Output the [x, y] coordinate of the center of the cell containing the given text.  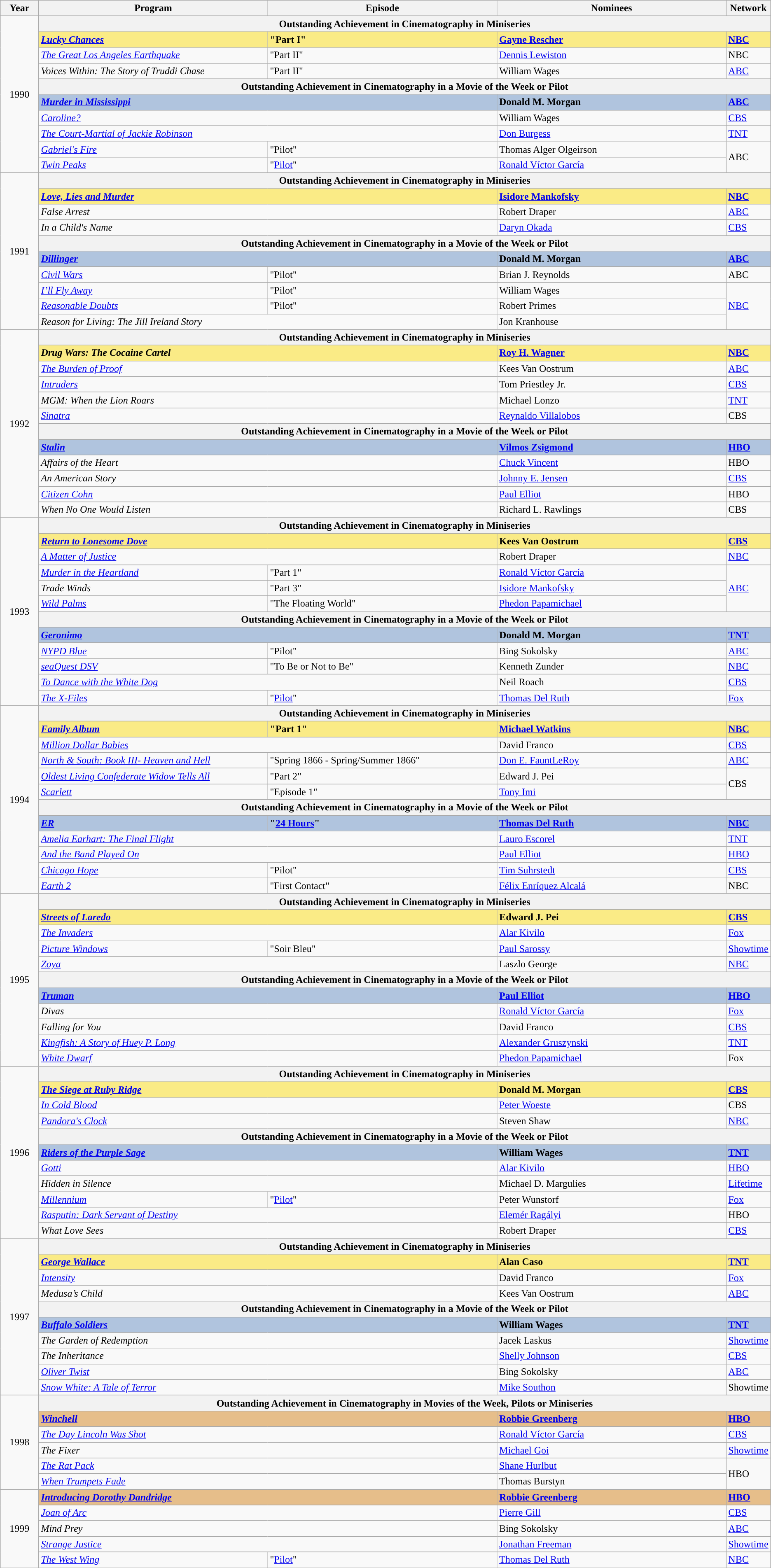
Richard L. Rawlings [612, 510]
Chuck Vincent [612, 463]
"Part I" [382, 40]
Mind Prey [268, 1528]
Love, Lies and Murder [268, 196]
Streets of Laredo [268, 917]
Million Dollar Babies [268, 745]
MGM: When the Lion Roars [268, 400]
Intruders [268, 384]
False Arrest [268, 212]
Laszlo George [612, 964]
Earth 2 [153, 886]
Don Burgess [612, 133]
Steven Shaw [612, 1121]
seaQuest DSV [153, 666]
1999 [20, 1528]
The Burden of Proof [268, 369]
Oldest Living Confederate Widow Tells All [153, 776]
"To Be or Not to Be" [382, 666]
Family Album [153, 729]
Lifetime [748, 1183]
Lucky Chances [153, 40]
Kenneth Zunder [612, 666]
To Dance with the White Dog [268, 682]
Jonathan Freeman [612, 1544]
Snow White: A Tale of Terror [268, 1387]
Thomas Alger Olgeirson [612, 149]
Truman [268, 996]
What Love Sees [268, 1231]
Reasonable Doubts [153, 306]
The Fixer [268, 1450]
Brian J. Reynolds [612, 275]
Elemér Ragályi [612, 1215]
Picture Windows [153, 948]
Divas [268, 1011]
Murder in the Heartland [153, 572]
Daryn Okada [612, 228]
1992 [20, 423]
Reynaldo Villalobos [612, 415]
"First Contact" [382, 886]
Citizen Cohn [268, 494]
And the Band Played On [268, 854]
Stalin [268, 447]
1998 [20, 1442]
NYPD Blue [153, 651]
Gotti [268, 1168]
George Wallace [268, 1262]
Dennis Lewiston [612, 55]
Nominees [612, 8]
The Court-Martial of Jackie Robinson [268, 133]
Joan of Arc [268, 1513]
1990 [20, 95]
Millennium [153, 1199]
When Trumpets Fade [268, 1482]
Return to Lonesome Dove [268, 541]
Civil Wars [153, 275]
"The Floating World" [382, 604]
"Spring 1866 - Spring/Summer 1866" [382, 761]
Jon Kranhouse [612, 322]
Tom Priestley Jr. [612, 384]
1994 [20, 800]
Winchell [268, 1419]
Tim Suhrstedt [612, 870]
Dillinger [268, 259]
North & South: Book III- Heaven and Hell [153, 761]
The Rat Pack [268, 1466]
1996 [20, 1152]
Alan Caso [612, 1262]
Caroline? [268, 118]
Medusa’s Child [268, 1293]
Episode [382, 8]
Drug Wars: The Cocaine Cartel [268, 353]
The Invaders [268, 933]
Wild Palms [153, 604]
Peter Wunstorf [612, 1199]
Vilmos Zsigmond [612, 447]
1991 [20, 251]
"Part 2" [382, 776]
The West Wing [153, 1560]
Paul Sarossy [612, 948]
Affairs of the Heart [268, 463]
ER [153, 823]
Tony Imi [612, 792]
Geronimo [268, 635]
Program [153, 8]
Buffalo Soldiers [268, 1325]
Gabriel's Fire [153, 149]
Lauro Escorel [612, 839]
When No One Would Listen [268, 510]
Strange Justice [268, 1544]
Jacek Laskus [612, 1340]
Robert Primes [612, 306]
Twin Peaks [153, 165]
Alexander Gruszynski [612, 1043]
Sinatra [268, 415]
Voices Within: The Story of Truddi Chase [153, 71]
Murder in Mississippi [268, 102]
White Dwarf [268, 1058]
Amelia Earhart: The Final Flight [268, 839]
Félix Enríquez Alcalá [612, 886]
The Inheritance [268, 1356]
"Soir Bleu" [382, 948]
Michael Watkins [612, 729]
In a Child's Name [268, 228]
Johnny E. Jensen [612, 478]
Hidden in Silence [268, 1183]
Intensity [268, 1278]
Network [748, 8]
Year [20, 8]
Michael Lonzo [612, 400]
Peter Woeste [612, 1105]
The Siege at Ruby Ridge [268, 1090]
The X-Files [153, 698]
A Matter of Justice [268, 557]
Kingfish: A Story of Huey P. Long [268, 1043]
1993 [20, 612]
Gayne Rescher [612, 40]
The Day Lincoln Was Shot [268, 1434]
Roy H. Wagner [612, 353]
Shelly Johnson [612, 1356]
"Episode 1" [382, 792]
Falling for You [268, 1027]
I’ll Fly Away [153, 290]
The Great Los Angeles Earthquake [153, 55]
Scarlett [153, 792]
In Cold Blood [268, 1105]
Pandora's Clock [268, 1121]
The Garden of Redemption [268, 1340]
Reason for Living: The Jill Ireland Story [268, 322]
Michael Goi [612, 1450]
Thomas Burstyn [612, 1482]
Michael D. Margulies [612, 1183]
"Part 3" [382, 588]
Pierre Gill [612, 1513]
Don E. FauntLeRoy [612, 761]
1997 [20, 1317]
Rasputin: Dark Servant of Destiny [268, 1215]
Oliver Twist [268, 1372]
Mike Southon [612, 1387]
Trade Winds [153, 588]
Zoya [268, 964]
Outstanding Achievement in Cinematography in Movies of the Week, Pilots or Miniseries [404, 1403]
Neil Roach [612, 682]
Chicago Hope [153, 870]
Introducing Dorothy Dandridge [268, 1497]
"24 Hours" [382, 823]
An American Story [268, 478]
1995 [20, 980]
Shane Hurlbut [612, 1466]
Riders of the Purple Sage [268, 1152]
